Return the (X, Y) coordinate for the center point of the cell that contains the specified text.  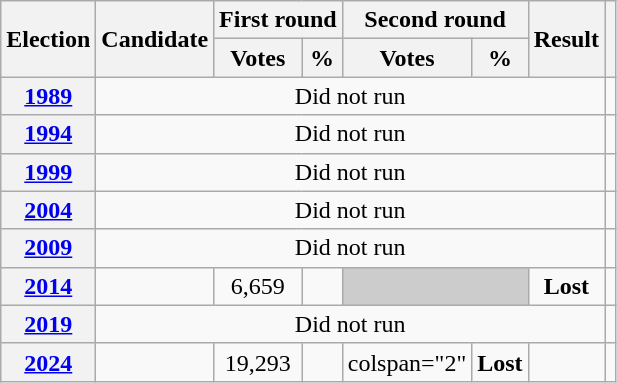
1999 (48, 172)
colspan="2" (407, 362)
2009 (48, 248)
Candidate (155, 39)
Second round (435, 20)
1994 (48, 134)
2014 (48, 286)
19,293 (258, 362)
Election (48, 39)
2024 (48, 362)
First round (278, 20)
Result (566, 39)
2004 (48, 210)
2019 (48, 324)
6,659 (258, 286)
1989 (48, 96)
